Capture the cell that displays the provided text and extract its (X, Y) central coordinate. 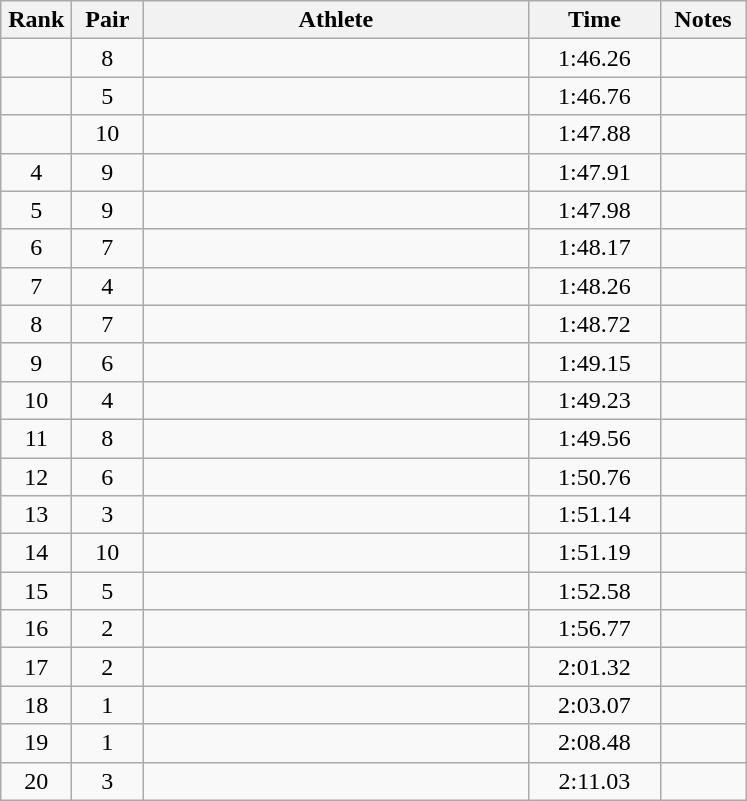
19 (36, 743)
1:47.91 (594, 172)
1:49.23 (594, 400)
Rank (36, 20)
12 (36, 477)
1:56.77 (594, 629)
1:51.14 (594, 515)
16 (36, 629)
Athlete (336, 20)
1:47.98 (594, 210)
Time (594, 20)
1:48.17 (594, 248)
1:49.15 (594, 362)
2:08.48 (594, 743)
14 (36, 553)
15 (36, 591)
20 (36, 781)
1:51.19 (594, 553)
1:50.76 (594, 477)
1:52.58 (594, 591)
Notes (703, 20)
2:01.32 (594, 667)
1:47.88 (594, 134)
1:48.26 (594, 286)
18 (36, 705)
11 (36, 438)
2:03.07 (594, 705)
17 (36, 667)
1:48.72 (594, 324)
1:49.56 (594, 438)
1:46.26 (594, 58)
Pair (108, 20)
13 (36, 515)
2:11.03 (594, 781)
1:46.76 (594, 96)
